Locate the cell with the specified text and output its [X, Y] center coordinate. 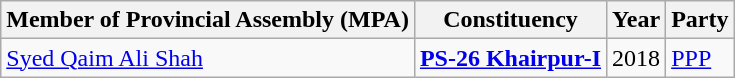
PPP [700, 58]
Member of Provincial Assembly (MPA) [208, 20]
Year [636, 20]
Constituency [510, 20]
Party [700, 20]
PS-26 Khairpur-I [510, 58]
2018 [636, 58]
Syed Qaim Ali Shah [208, 58]
